Return the (x, y) coordinate for the center point of the cell that contains the specified text.  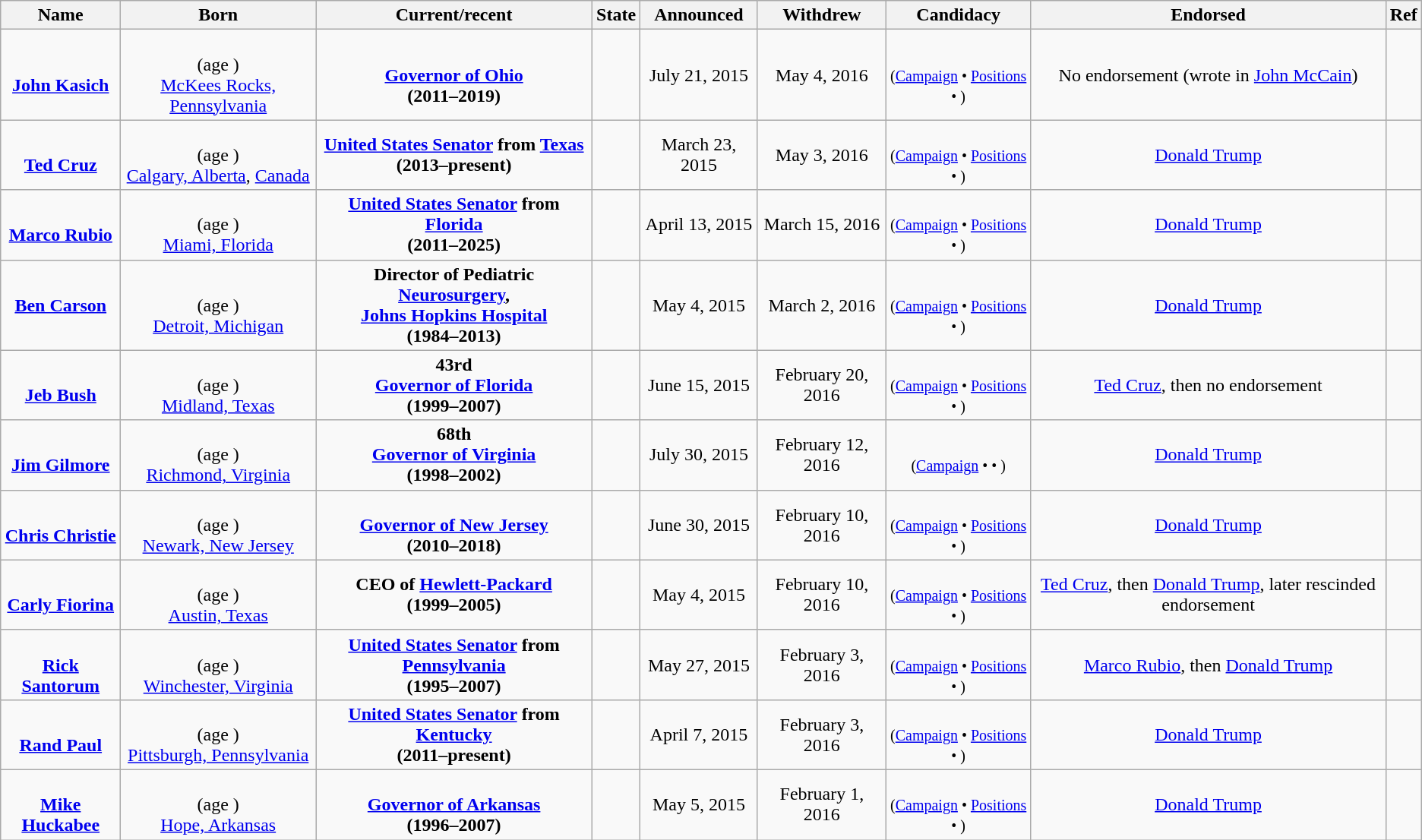
68thGovernor of Virginia (1998–2002) (454, 455)
May 27, 2015 (699, 665)
Marco Rubio (61, 225)
April 13, 2015 (699, 225)
United States Senator from Florida (2011–2025) (454, 225)
(age )McKees Rocks, Pennsylvania (219, 74)
(age ) Midland, Texas (219, 385)
United States Senator from Pennsylvania (1995–2007) (454, 665)
No endorsement (wrote in John McCain) (1208, 74)
May 5, 2015 (699, 804)
May 3, 2016 (822, 155)
July 30, 2015 (699, 455)
United States Senator from Kentucky (2011–present) (454, 734)
Governor of New Jersey (2010–2018) (454, 525)
43rdGovernor of Florida (1999–2007) (454, 385)
Current/recent (454, 15)
April 7, 2015 (699, 734)
July 21, 2015 (699, 74)
Ref (1404, 15)
Rand Paul (61, 734)
May 4, 2016 (822, 74)
John Kasich (61, 74)
(age ) Detroit, Michigan (219, 305)
Announced (699, 15)
Jim Gilmore (61, 455)
Governor of Arkansas (1996–2007) (454, 804)
CEO of Hewlett-Packard (1999–2005) (454, 595)
March 15, 2016 (822, 225)
March 2, 2016 (822, 305)
(age ) Pittsburgh, Pennsylvania (219, 734)
(age )Hope, Arkansas (219, 804)
February 12, 2016 (822, 455)
Withdrew (822, 15)
Ben Carson (61, 305)
Born (219, 15)
Mike Huckabee (61, 804)
(age )Austin, Texas (219, 595)
June 15, 2015 (699, 385)
Ted Cruz, then no endorsement (1208, 385)
Ted Cruz, then Donald Trump, later rescinded endorsement (1208, 595)
Ted Cruz (61, 155)
(age )Winchester, Virginia (219, 665)
United States Senator from Texas (2013–present) (454, 155)
Carly Fiorina (61, 595)
(age )Calgary, Alberta, Canada (219, 155)
State (617, 15)
Rick Santorum (61, 665)
(Campaign • • ) (959, 455)
February 20, 2016 (822, 385)
March 23, 2015 (699, 155)
(age )Richmond, Virginia (219, 455)
Name (61, 15)
Chris Christie (61, 525)
Endorsed (1208, 15)
(age )Newark, New Jersey (219, 525)
(age ) Miami, Florida (219, 225)
Director of Pediatric Neurosurgery,Johns Hopkins Hospital(1984–2013) (454, 305)
Marco Rubio, then Donald Trump (1208, 665)
Governor of Ohio (2011–2019) (454, 74)
Candidacy (959, 15)
February 1, 2016 (822, 804)
June 30, 2015 (699, 525)
Jeb Bush (61, 385)
